Output the (X, Y) coordinate of the center of the cell containing the given text.  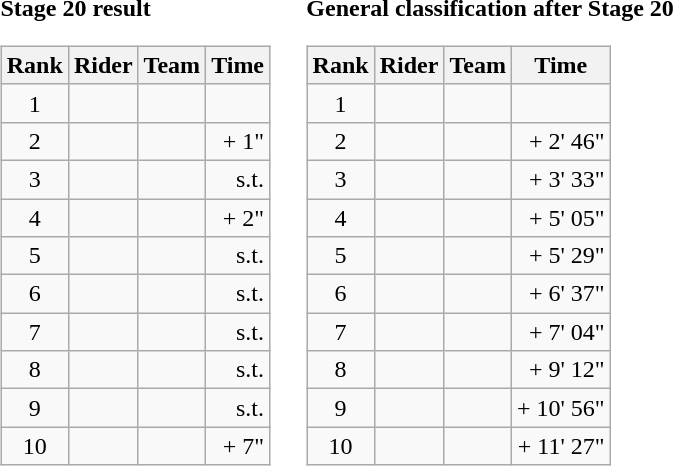
+ 11' 27" (560, 446)
+ 6' 37" (560, 294)
+ 1" (238, 141)
+ 7" (238, 446)
+ 2' 46" (560, 141)
+ 5' 05" (560, 217)
+ 7' 04" (560, 332)
+ 9' 12" (560, 370)
+ 10' 56" (560, 408)
+ 2" (238, 217)
+ 3' 33" (560, 179)
+ 5' 29" (560, 256)
